Scan for the cell matching the given text and deliver its [x, y] coordinate at center. 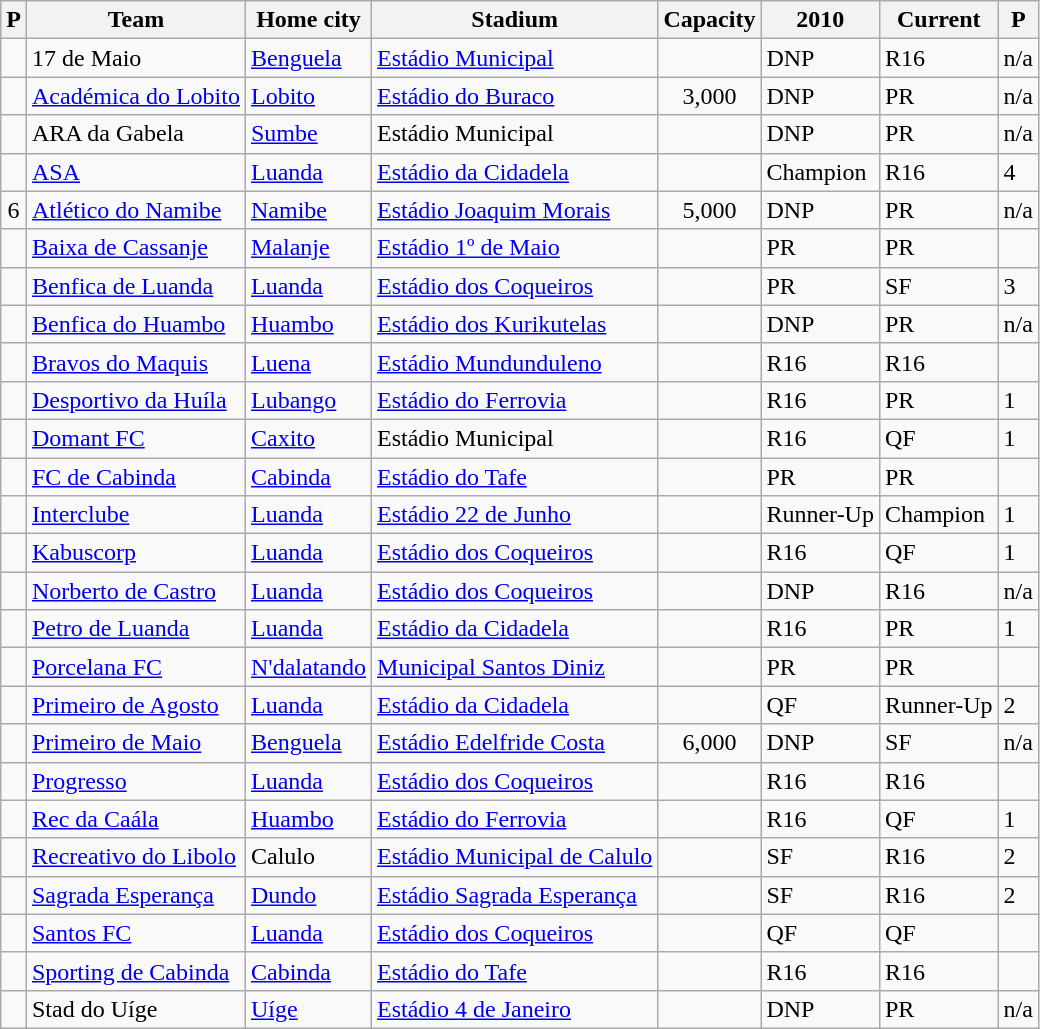
N'dalatando [308, 667]
Stad do Uíge [136, 1009]
4 [1018, 172]
Team [136, 20]
Estádio dos Kurikutelas [515, 324]
Atlético do Namibe [136, 210]
6,000 [710, 743]
Baixa de Cassanje [136, 248]
Stadium [515, 20]
Bravos do Maquis [136, 362]
Rec da Caála [136, 819]
Desportivo da Huíla [136, 400]
Estádio 1º de Maio [515, 248]
Capacity [710, 20]
Petro de Luanda [136, 629]
Lubango [308, 400]
ARA da Gabela [136, 134]
ASA [136, 172]
Primeiro de Agosto [136, 705]
Malanje [308, 248]
2010 [820, 20]
Académica do Lobito [136, 96]
17 de Maio [136, 58]
Estádio 22 de Junho [515, 515]
Dundo [308, 895]
Uíge [308, 1009]
FC de Cabinda [136, 477]
3,000 [710, 96]
Estádio do Buraco [515, 96]
Caxito [308, 438]
Estádio Mundunduleno [515, 362]
Luena [308, 362]
Progresso [136, 781]
Estádio 4 de Janeiro [515, 1009]
Domant FC [136, 438]
Benfica do Huambo [136, 324]
Calulo [308, 857]
Sagrada Esperança [136, 895]
Estádio Sagrada Esperança [515, 895]
Estádio Municipal de Calulo [515, 857]
Sporting de Cabinda [136, 971]
Sumbe [308, 134]
Norberto de Castro [136, 591]
3 [1018, 286]
Estádio Joaquim Morais [515, 210]
Lobito [308, 96]
6 [14, 210]
Home city [308, 20]
Interclube [136, 515]
Kabuscorp [136, 553]
Porcelana FC [136, 667]
Municipal Santos Diniz [515, 667]
Current [938, 20]
Primeiro de Maio [136, 743]
Namibe [308, 210]
Estádio Edelfride Costa [515, 743]
Recreativo do Libolo [136, 857]
Benfica de Luanda [136, 286]
5,000 [710, 210]
Santos FC [136, 933]
